Scan for the cell matching the given text and deliver its (x, y) coordinate at center. 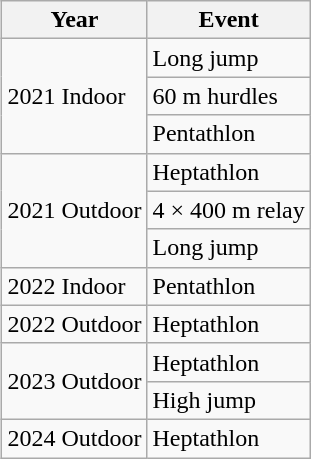
High jump (228, 400)
2022 Outdoor (74, 324)
2022 Indoor (74, 286)
Event (228, 20)
2023 Outdoor (74, 381)
2021 Outdoor (74, 210)
2021 Indoor (74, 96)
Year (74, 20)
4 × 400 m relay (228, 210)
60 m hurdles (228, 96)
2024 Outdoor (74, 438)
